From the cell containing the given text, extract its center point as (X, Y) coordinate. 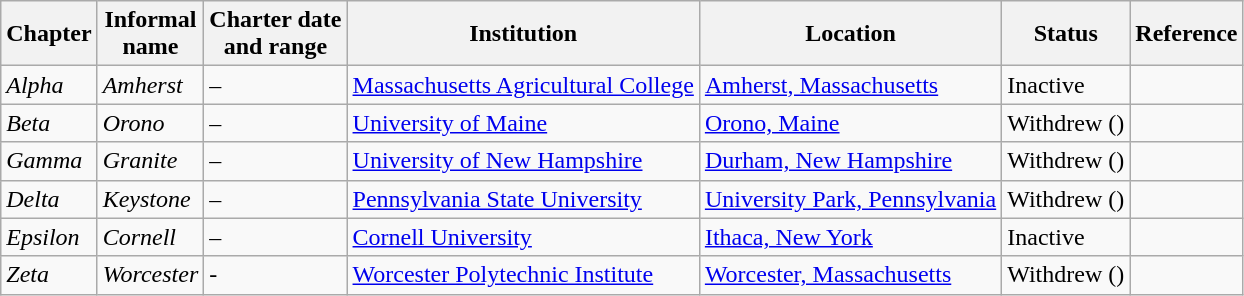
Reference (1186, 34)
Informalname (150, 34)
Chapter (49, 34)
Pennsylvania State University (523, 199)
University Park, Pennsylvania (850, 199)
Orono, Maine (850, 123)
Location (850, 34)
Delta (49, 199)
Ithaca, New York (850, 237)
University of Maine (523, 123)
Massachusetts Agricultural College (523, 85)
Institution (523, 34)
Cornell (150, 237)
- (276, 275)
Epsilon (49, 237)
Cornell University (523, 237)
Alpha (49, 85)
Amherst, Massachusetts (850, 85)
Keystone (150, 199)
Amherst (150, 85)
Durham, New Hampshire (850, 161)
University of New Hampshire (523, 161)
Worcester Polytechnic Institute (523, 275)
Status (1066, 34)
Orono (150, 123)
Gamma (49, 161)
Worcester, Massachusetts (850, 275)
Charter dateand range (276, 34)
Zeta (49, 275)
Worcester (150, 275)
Beta (49, 123)
Granite (150, 161)
